Capture the cell that displays the provided text and extract its (X, Y) central coordinate. 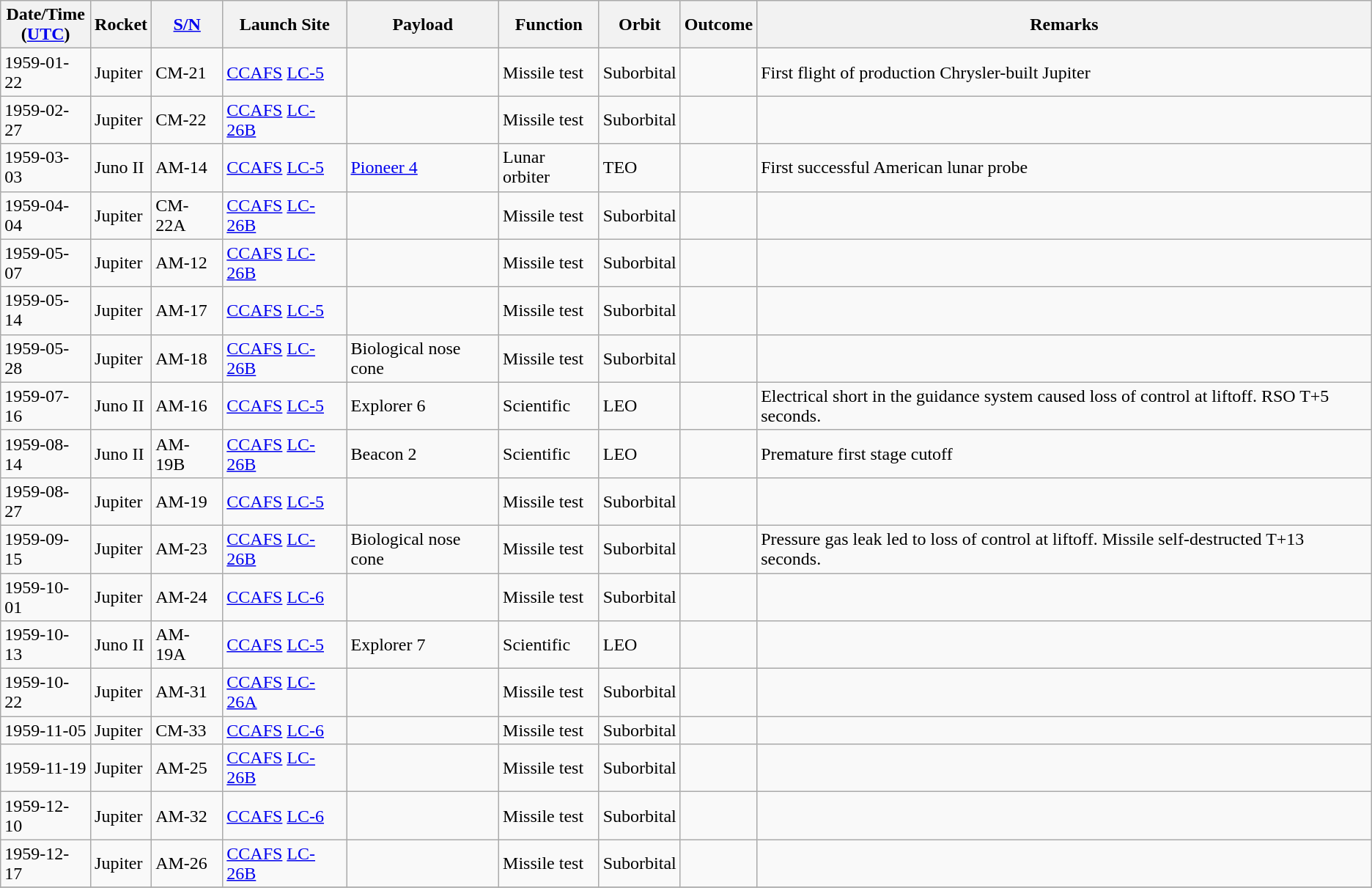
1959-01-22 (45, 72)
TEO (639, 167)
1959-09-15 (45, 548)
Premature first stage cutoff (1064, 453)
AM-18 (188, 358)
1959-02-27 (45, 120)
Function (550, 25)
1959-05-14 (45, 311)
CM-21 (188, 72)
AM-16 (188, 406)
AM-24 (188, 597)
Explorer 6 (423, 406)
Orbit (639, 25)
Rocket (122, 25)
Lunar orbiter (550, 167)
1959-08-14 (45, 453)
1959-04-04 (45, 216)
AM-17 (188, 311)
AM-19B (188, 453)
1959-10-22 (45, 692)
Launch Site (284, 25)
AM-26 (188, 864)
CM-22 (188, 120)
1959-05-28 (45, 358)
Electrical short in the guidance system caused loss of control at liftoff. RSO T+5 seconds. (1064, 406)
AM-14 (188, 167)
Explorer 7 (423, 645)
AM-32 (188, 815)
AM-12 (188, 263)
1959-11-19 (45, 768)
1959-12-10 (45, 815)
AM-25 (188, 768)
Date/Time(UTC) (45, 25)
AM-23 (188, 548)
Outcome (718, 25)
Pressure gas leak led to loss of control at liftoff. Missile self-destructed T+13 seconds. (1064, 548)
1959-11-05 (45, 730)
Beacon 2 (423, 453)
1959-07-16 (45, 406)
Remarks (1064, 25)
1959-08-27 (45, 502)
1959-10-01 (45, 597)
Payload (423, 25)
AM-19A (188, 645)
1959-05-07 (45, 263)
CM-33 (188, 730)
First flight of production Chrysler-built Jupiter (1064, 72)
First successful American lunar probe (1064, 167)
1959-10-13 (45, 645)
1959-03-03 (45, 167)
S/N (188, 25)
CCAFS LC-26A (284, 692)
AM-19 (188, 502)
CM-22A (188, 216)
Pioneer 4 (423, 167)
1959-12-17 (45, 864)
AM-31 (188, 692)
